For the text-containing cell, return its midpoint in [x, y] coordinate format. 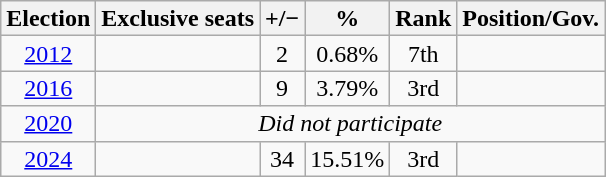
Position/Gov. [531, 18]
34 [282, 158]
Election [48, 18]
3.79% [348, 88]
0.68% [348, 54]
2024 [48, 158]
Rank [424, 18]
Did not participate [350, 124]
2016 [48, 88]
2012 [48, 54]
+/− [282, 18]
7th [424, 54]
2 [282, 54]
2020 [48, 124]
15.51% [348, 158]
9 [282, 88]
% [348, 18]
Exclusive seats [178, 18]
